Scan for the cell matching the given text and deliver its (x, y) coordinate at center. 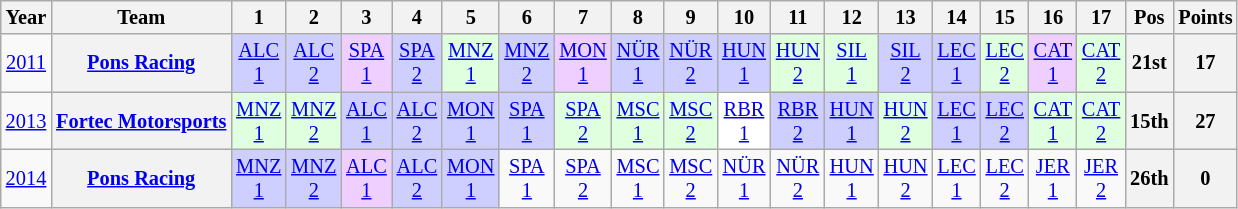
RBR1 (744, 121)
SIL1 (852, 63)
15th (1149, 121)
2011 (26, 63)
RBR2 (798, 121)
Points (1205, 17)
16 (1053, 17)
JER1 (1053, 178)
11 (798, 17)
27 (1205, 121)
1 (258, 17)
13 (906, 17)
2013 (26, 121)
SIL2 (906, 63)
15 (1005, 17)
Pos (1149, 17)
2014 (26, 178)
26th (1149, 178)
2 (314, 17)
Fortec Motorsports (141, 121)
9 (690, 17)
Year (26, 17)
8 (638, 17)
14 (956, 17)
7 (582, 17)
3 (366, 17)
0 (1205, 178)
6 (526, 17)
JER2 (1101, 178)
Team (141, 17)
4 (417, 17)
21st (1149, 63)
5 (470, 17)
12 (852, 17)
10 (744, 17)
